Find where the given text appears and provide that cell's center as (x, y) coordinate. 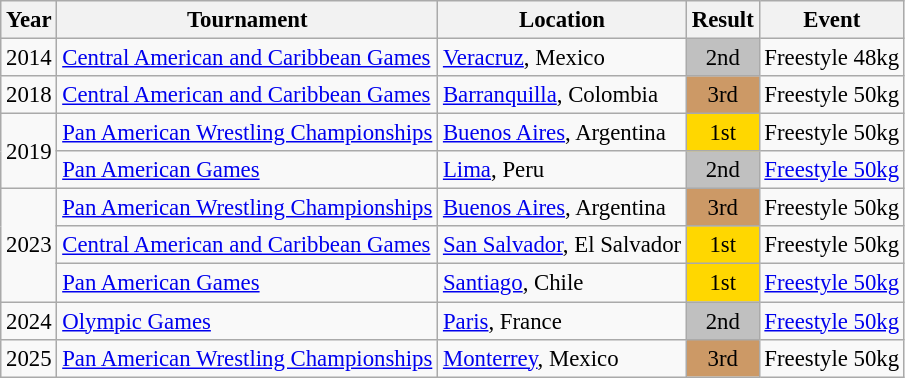
Santiago, Chile (562, 283)
Freestyle 48kg (832, 58)
2023 (29, 246)
2024 (29, 321)
2025 (29, 358)
Year (29, 20)
Tournament (248, 20)
Lima, Peru (562, 170)
2019 (29, 152)
Paris, France (562, 321)
Location (562, 20)
Result (722, 20)
2018 (29, 95)
2014 (29, 58)
Olympic Games (248, 321)
Event (832, 20)
Barranquilla, Colombia (562, 95)
Veracruz, Mexico (562, 58)
San Salvador, El Salvador (562, 245)
Monterrey, Mexico (562, 358)
